Identify which cell holds the provided text, then report its (X, Y) central coordinate. 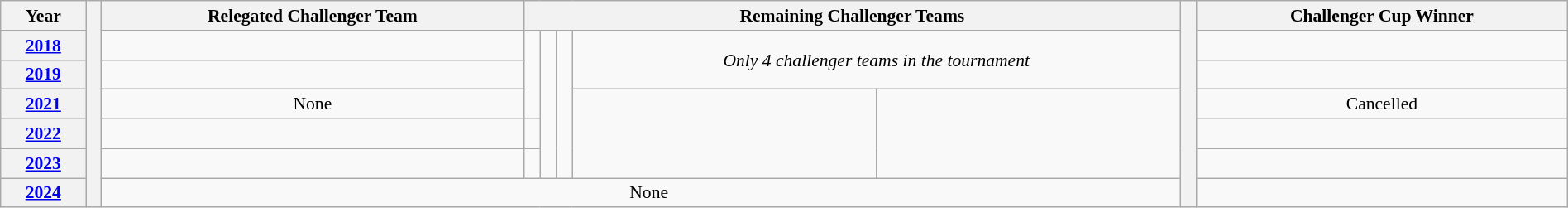
2018 (43, 46)
2019 (43, 75)
Challenger Cup Winner (1383, 16)
2023 (43, 163)
2024 (43, 193)
Only 4 challenger teams in the tournament (877, 60)
2022 (43, 134)
Year (43, 16)
Relegated Challenger Team (313, 16)
Cancelled (1383, 104)
2021 (43, 104)
Remaining Challenger Teams (852, 16)
